Detect which cell encompasses the target text, then output its [X, Y] center coordinate. 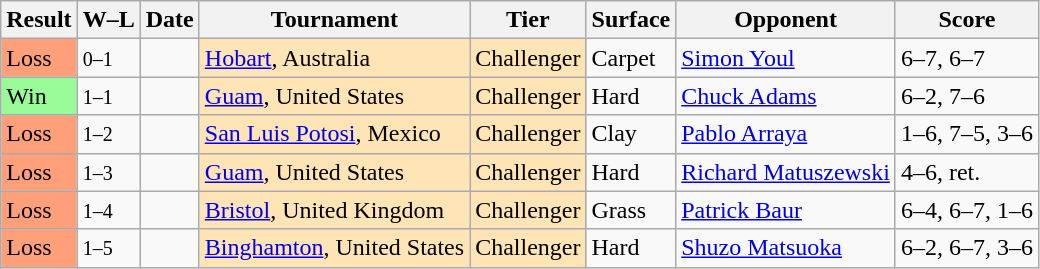
Tier [528, 20]
Patrick Baur [786, 210]
4–6, ret. [966, 172]
Richard Matuszewski [786, 172]
1–4 [108, 210]
Surface [631, 20]
W–L [108, 20]
Clay [631, 134]
Tournament [334, 20]
Score [966, 20]
6–2, 6–7, 3–6 [966, 248]
1–3 [108, 172]
Result [39, 20]
0–1 [108, 58]
6–7, 6–7 [966, 58]
Date [170, 20]
1–2 [108, 134]
Chuck Adams [786, 96]
San Luis Potosi, Mexico [334, 134]
Hobart, Australia [334, 58]
Simon Youl [786, 58]
Win [39, 96]
Grass [631, 210]
1–1 [108, 96]
Pablo Arraya [786, 134]
6–4, 6–7, 1–6 [966, 210]
Carpet [631, 58]
Opponent [786, 20]
1–6, 7–5, 3–6 [966, 134]
6–2, 7–6 [966, 96]
Bristol, United Kingdom [334, 210]
Shuzo Matsuoka [786, 248]
Binghamton, United States [334, 248]
1–5 [108, 248]
